Determine the [x, y] coordinate at the center of the cell enclosing the given text.  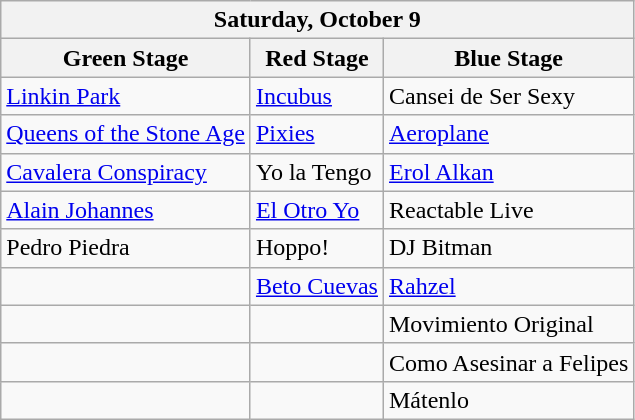
Pedro Piedra [126, 248]
Saturday, October 9 [318, 20]
Hoppo! [316, 248]
Blue Stage [508, 58]
Rahzel [508, 286]
Mátenlo [508, 400]
DJ Bitman [508, 248]
Incubus [316, 96]
Red Stage [316, 58]
Yo la Tengo [316, 172]
Cavalera Conspiracy [126, 172]
Beto Cuevas [316, 286]
Linkin Park [126, 96]
Queens of the Stone Age [126, 134]
Aeroplane [508, 134]
Erol Alkan [508, 172]
El Otro Yo [316, 210]
Pixies [316, 134]
Alain Johannes [126, 210]
Cansei de Ser Sexy [508, 96]
Reactable Live [508, 210]
Green Stage [126, 58]
Movimiento Original [508, 324]
Como Asesinar a Felipes [508, 362]
